Provide the [x, y] coordinate of the cell's center where the given text is located.  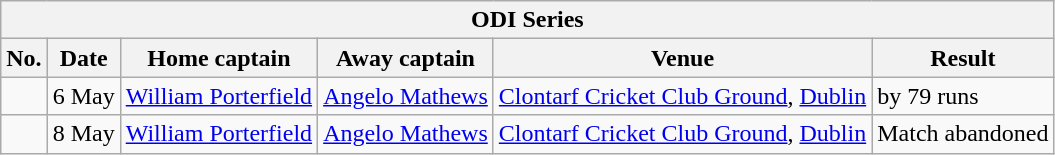
Away captain [406, 58]
Match abandoned [963, 134]
Venue [682, 58]
6 May [84, 96]
Date [84, 58]
8 May [84, 134]
No. [24, 58]
Home captain [218, 58]
by 79 runs [963, 96]
ODI Series [528, 20]
Result [963, 58]
